From the cell containing the given text, extract its center point as (X, Y) coordinate. 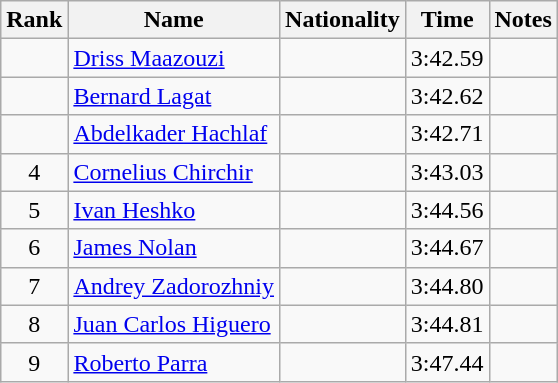
8 (34, 324)
6 (34, 248)
4 (34, 172)
Rank (34, 20)
Bernard Lagat (174, 96)
Cornelius Chirchir (174, 172)
Abdelkader Hachlaf (174, 134)
3:44.67 (447, 248)
9 (34, 362)
3:44.56 (447, 210)
3:42.62 (447, 96)
5 (34, 210)
3:42.59 (447, 58)
Name (174, 20)
Driss Maazouzi (174, 58)
Nationality (343, 20)
Time (447, 20)
3:42.71 (447, 134)
3:44.80 (447, 286)
3:44.81 (447, 324)
Andrey Zadorozhniy (174, 286)
James Nolan (174, 248)
Ivan Heshko (174, 210)
Notes (523, 20)
7 (34, 286)
Juan Carlos Higuero (174, 324)
3:43.03 (447, 172)
Roberto Parra (174, 362)
3:47.44 (447, 362)
